Find where the given text appears and provide that cell's center as (x, y) coordinate. 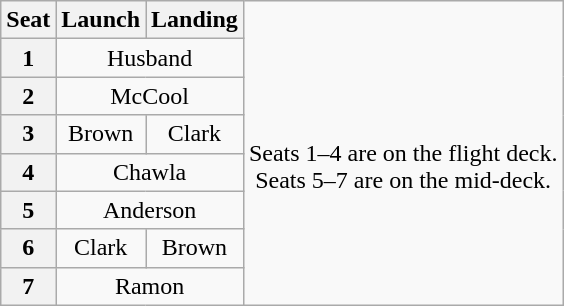
2 (28, 96)
Seats 1–4 are on the flight deck.Seats 5–7 are on the mid-deck. (403, 153)
3 (28, 134)
7 (28, 286)
4 (28, 172)
McCool (150, 96)
Landing (195, 20)
Launch (101, 20)
Husband (150, 58)
6 (28, 248)
Anderson (150, 210)
Ramon (150, 286)
1 (28, 58)
5 (28, 210)
Seat (28, 20)
Chawla (150, 172)
